Identify which cell holds the provided text, then report its (X, Y) central coordinate. 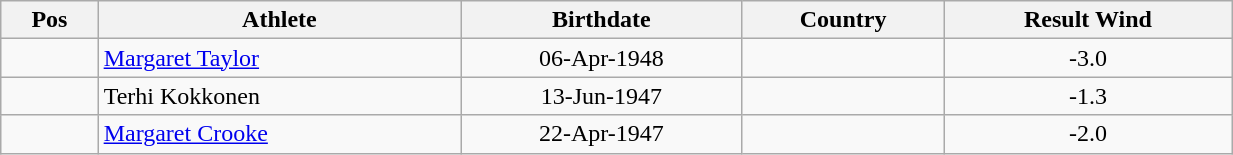
-3.0 (1088, 58)
Country (843, 20)
-2.0 (1088, 134)
Birthdate (602, 20)
Margaret Crooke (280, 134)
-1.3 (1088, 96)
Athlete (280, 20)
06-Apr-1948 (602, 58)
Pos (50, 20)
13-Jun-1947 (602, 96)
Result Wind (1088, 20)
22-Apr-1947 (602, 134)
Terhi Kokkonen (280, 96)
Margaret Taylor (280, 58)
